Provide the [x, y] coordinate of the cell's center where the given text is located.  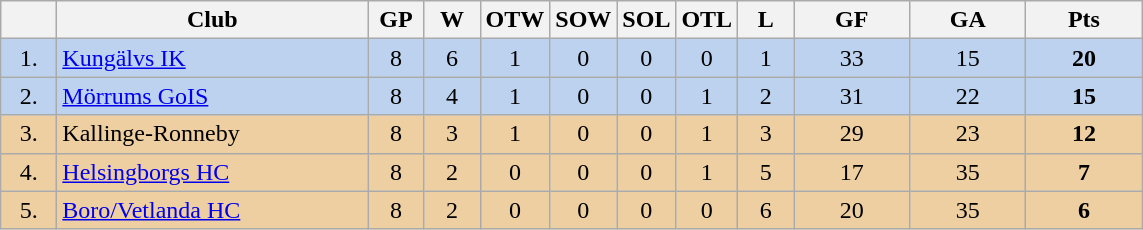
23 [968, 134]
2. [29, 96]
Club [212, 20]
5 [766, 172]
Kungälvs IK [212, 58]
Mörrums GoIS [212, 96]
Pts [1084, 20]
31 [852, 96]
Kallinge-Ronneby [212, 134]
7 [1084, 172]
4. [29, 172]
W [452, 20]
33 [852, 58]
GF [852, 20]
GP [396, 20]
4 [452, 96]
Boro/Vetlanda HC [212, 210]
12 [1084, 134]
22 [968, 96]
3. [29, 134]
L [766, 20]
Helsingborgs HC [212, 172]
OTW [515, 20]
GA [968, 20]
5. [29, 210]
29 [852, 134]
OTL [707, 20]
17 [852, 172]
1. [29, 58]
SOL [646, 20]
SOW [584, 20]
